Search for the cell housing the specified text and yield its [X, Y] center coordinate. 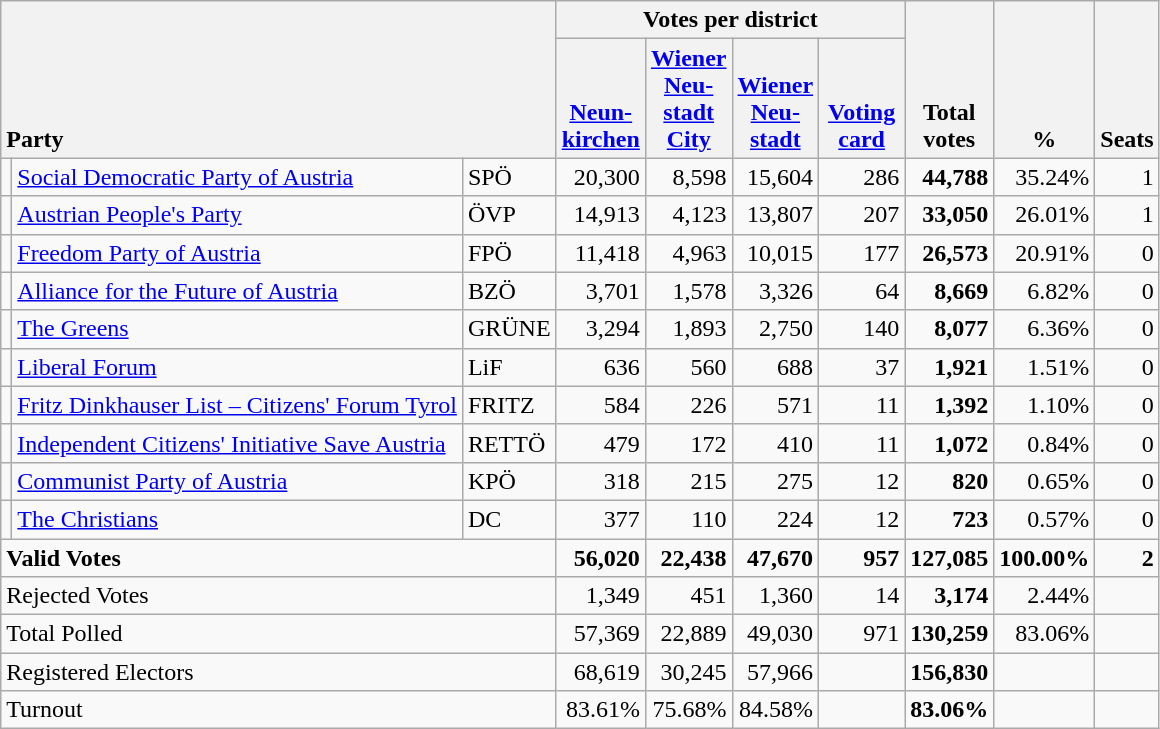
377 [600, 519]
Independent Citizens' Initiative Save Austria [238, 443]
4,963 [688, 253]
WienerNeu-stadt [776, 98]
560 [688, 367]
Votingcard [862, 98]
10,015 [776, 253]
2 [1127, 557]
Registered Electors [278, 672]
30,245 [688, 672]
Rejected Votes [278, 596]
Valid Votes [278, 557]
FRITZ [509, 405]
22,889 [688, 634]
207 [862, 215]
KPÖ [509, 481]
0.84% [1044, 443]
Liberal Forum [238, 367]
100.00% [1044, 557]
15,604 [776, 177]
75.68% [688, 710]
Total Polled [278, 634]
723 [950, 519]
FPÖ [509, 253]
% [1044, 80]
127,085 [950, 557]
8,598 [688, 177]
177 [862, 253]
22,438 [688, 557]
1,349 [600, 596]
Social Democratic Party of Austria [238, 177]
1,578 [688, 291]
57,966 [776, 672]
957 [862, 557]
SPÖ [509, 177]
636 [600, 367]
26,573 [950, 253]
6.82% [1044, 291]
3,174 [950, 596]
0.65% [1044, 481]
BZÖ [509, 291]
3,294 [600, 329]
224 [776, 519]
Freedom Party of Austria [238, 253]
Totalvotes [950, 80]
110 [688, 519]
2,750 [776, 329]
84.58% [776, 710]
3,701 [600, 291]
33,050 [950, 215]
83.61% [600, 710]
451 [688, 596]
820 [950, 481]
37 [862, 367]
410 [776, 443]
44,788 [950, 177]
8,669 [950, 291]
Austrian People's Party [238, 215]
47,670 [776, 557]
688 [776, 367]
1.10% [1044, 405]
Communist Party of Austria [238, 481]
571 [776, 405]
20,300 [600, 177]
215 [688, 481]
226 [688, 405]
57,369 [600, 634]
Seats [1127, 80]
0.57% [1044, 519]
275 [776, 481]
Turnout [278, 710]
GRÜNE [509, 329]
Alliance for the Future of Austria [238, 291]
11,418 [600, 253]
ÖVP [509, 215]
WienerNeu-stadtCity [688, 98]
6.36% [1044, 329]
The Christians [238, 519]
68,619 [600, 672]
Party [278, 80]
479 [600, 443]
35.24% [1044, 177]
49,030 [776, 634]
DC [509, 519]
14 [862, 596]
56,020 [600, 557]
1,072 [950, 443]
64 [862, 291]
1,392 [950, 405]
13,807 [776, 215]
8,077 [950, 329]
The Greens [238, 329]
Fritz Dinkhauser List – Citizens' Forum Tyrol [238, 405]
156,830 [950, 672]
26.01% [1044, 215]
130,259 [950, 634]
140 [862, 329]
14,913 [600, 215]
971 [862, 634]
318 [600, 481]
286 [862, 177]
172 [688, 443]
1,893 [688, 329]
1.51% [1044, 367]
1,921 [950, 367]
584 [600, 405]
Neun-kirchen [600, 98]
4,123 [688, 215]
Votes per district [730, 20]
LiF [509, 367]
3,326 [776, 291]
2.44% [1044, 596]
20.91% [1044, 253]
1,360 [776, 596]
RETTÖ [509, 443]
